Capture the cell that displays the provided text and extract its (x, y) central coordinate. 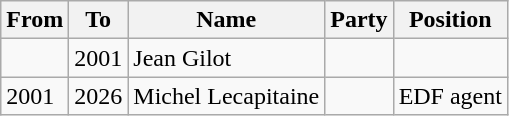
Name (226, 20)
2026 (98, 96)
Position (450, 20)
To (98, 20)
EDF agent (450, 96)
Michel Lecapitaine (226, 96)
From (35, 20)
Jean Gilot (226, 58)
Party (359, 20)
